Output the [x, y] coordinate of the center of the cell containing the given text.  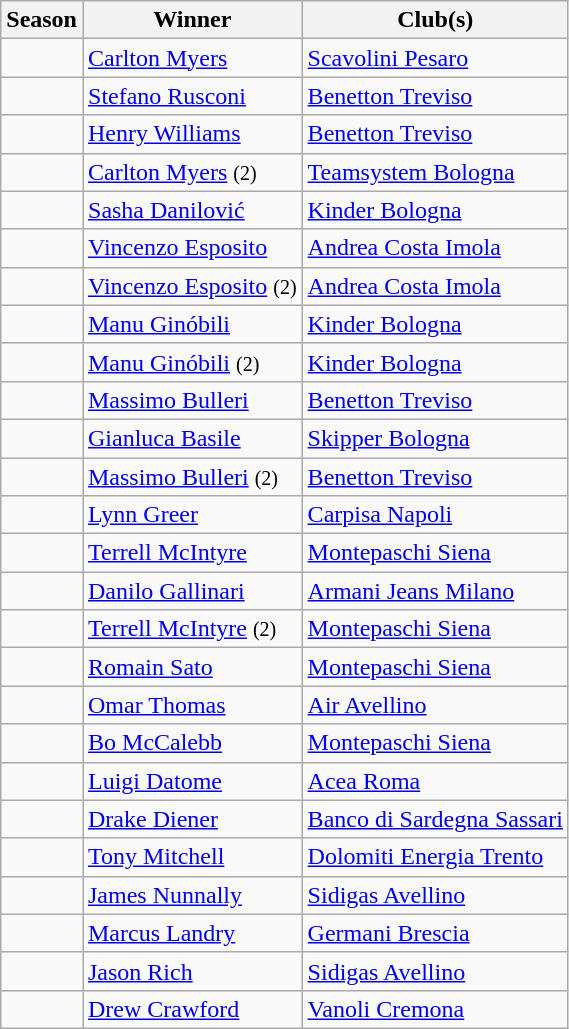
Teamsystem Bologna [435, 172]
Danilo Gallinari [192, 591]
Terrell McIntyre [192, 553]
Scavolini Pesaro [435, 58]
Omar Thomas [192, 705]
Club(s) [435, 20]
Gianluca Basile [192, 438]
Carpisa Napoli [435, 515]
Vanoli Cremona [435, 1009]
Winner [192, 20]
Banco di Sardegna Sassari [435, 819]
Season [42, 20]
Acea Roma [435, 781]
Vincenzo Esposito (2) [192, 286]
Tony Mitchell [192, 857]
Romain Sato [192, 667]
Manu Ginóbili (2) [192, 362]
Armani Jeans Milano [435, 591]
Skipper Bologna [435, 438]
Carlton Myers (2) [192, 172]
Air Avellino [435, 705]
Manu Ginóbili [192, 324]
James Nunnally [192, 895]
Massimo Bulleri [192, 400]
Marcus Landry [192, 933]
Bo McCalebb [192, 743]
Stefano Rusconi [192, 96]
Henry Williams [192, 134]
Drake Diener [192, 819]
Drew Crawford [192, 1009]
Massimo Bulleri (2) [192, 477]
Terrell McIntyre (2) [192, 629]
Lynn Greer [192, 515]
Dolomiti Energia Trento [435, 857]
Germani Brescia [435, 933]
Sasha Danilović [192, 210]
Jason Rich [192, 971]
Carlton Myers [192, 58]
Luigi Datome [192, 781]
Vincenzo Esposito [192, 248]
